Pinpoint the cell where the given text exists, returning its [x, y] midpoint coordinate. 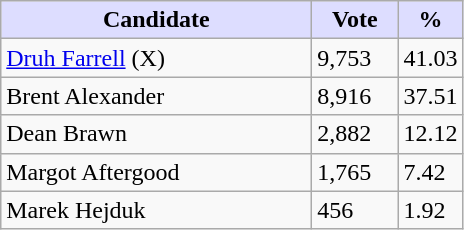
Marek Hejduk [156, 210]
2,882 [355, 134]
41.03 [430, 58]
8,916 [355, 96]
37.51 [430, 96]
7.42 [430, 172]
Brent Alexander [156, 96]
Candidate [156, 20]
1,765 [355, 172]
12.12 [430, 134]
Druh Farrell (X) [156, 58]
Dean Brawn [156, 134]
456 [355, 210]
9,753 [355, 58]
Margot Aftergood [156, 172]
% [430, 20]
1.92 [430, 210]
Vote [355, 20]
